Find where the given text appears and provide that cell's center as (X, Y) coordinate. 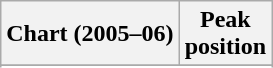
Peakposition (225, 34)
Chart (2005–06) (90, 34)
